Pinpoint the cell where the given text exists, returning its (X, Y) midpoint coordinate. 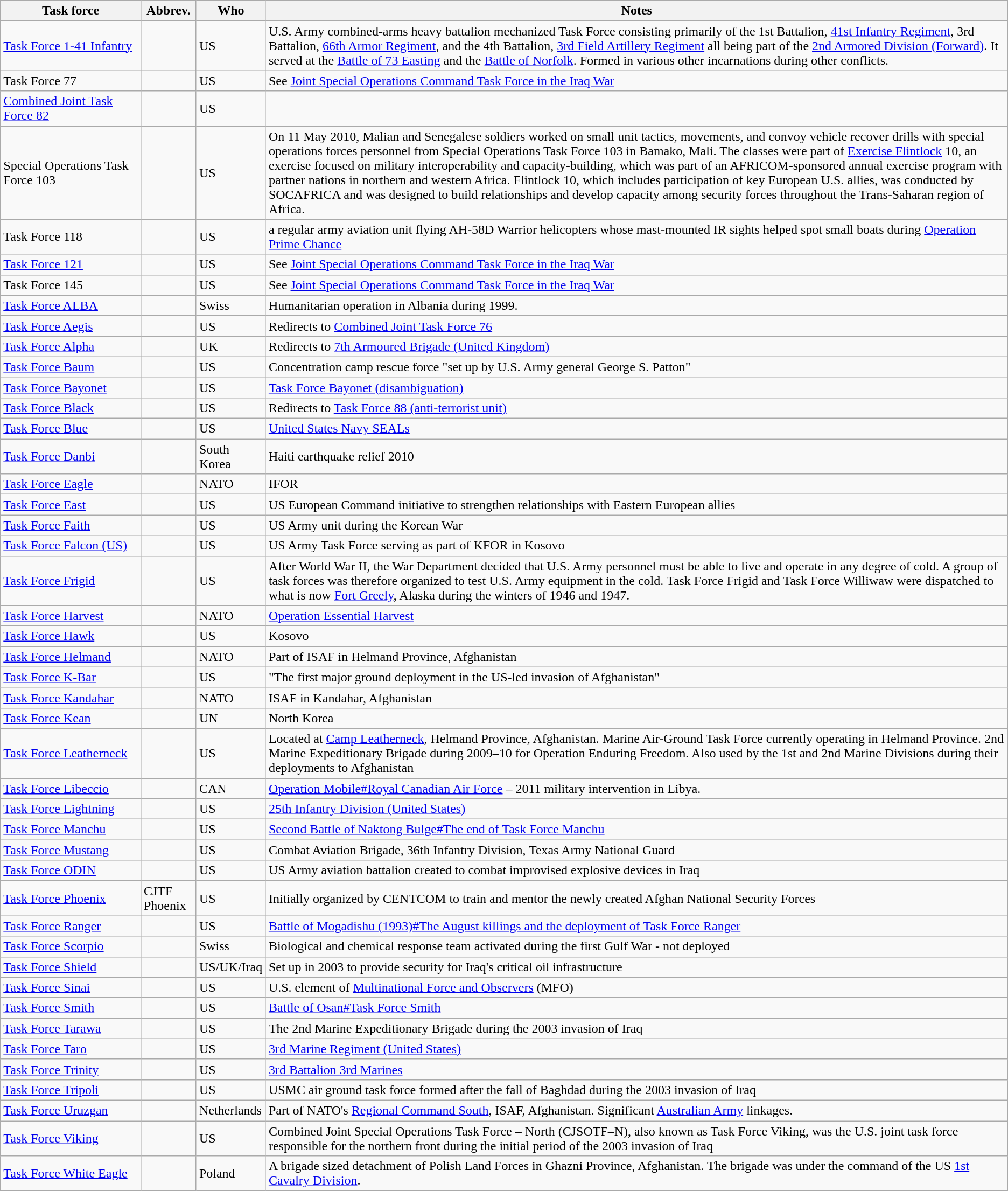
Task Force 1-41 Infantry (71, 46)
CAN (230, 788)
25th Infantry Division (United States) (636, 809)
3rd Battalion 3rd Marines (636, 1069)
Task Force Viking (71, 1138)
Task Force Alpha (71, 346)
Redirects to Task Force 88 (anti-terrorist unit) (636, 408)
Task Force 145 (71, 285)
Task Force Trinity (71, 1069)
Poland (230, 1173)
North Korea (636, 718)
3rd Marine Regiment (United States) (636, 1049)
Task Force Mustang (71, 850)
Operation Essential Harvest (636, 616)
"The first major ground deployment in the US-led invasion of Afghanistan" (636, 677)
IFOR (636, 484)
Redirects to 7th Armoured Brigade (United Kingdom) (636, 346)
Task Force East (71, 505)
Task Force Manchu (71, 830)
Task Force Smith (71, 1008)
Special Operations Task Force 103 (71, 172)
Haiti earthquake relief 2010 (636, 457)
Task Force Bayonet (71, 387)
Part of ISAF in Helmand Province, Afghanistan (636, 657)
Set up in 2003 to provide security for Iraq's critical oil infrastructure (636, 967)
UN (230, 718)
Task Force 121 (71, 264)
ISAF in Kandahar, Afghanistan (636, 698)
Netherlands (230, 1110)
Task Force Kean (71, 718)
Second Battle of Naktong Bulge#The end of Task Force Manchu (636, 830)
Kosovo (636, 636)
US European Command initiative to strengthen relationships with Eastern European allies (636, 505)
Task Force Tarawa (71, 1028)
Task Force Kandahar (71, 698)
United States Navy SEALs (636, 429)
US Army unit during the Korean War (636, 525)
Task Force Frigid (71, 581)
Task Force Eagle (71, 484)
Task Force Blue (71, 429)
UK (230, 346)
Task Force ODIN (71, 870)
Task force (71, 11)
Notes (636, 11)
Task Force Falcon (US) (71, 546)
Task Force Danbi (71, 457)
Battle of Osan#Task Force Smith (636, 1008)
Task Force Black (71, 408)
Task Force ALBA (71, 305)
Task Force Hawk (71, 636)
Task Force Phoenix (71, 899)
Initially organized by CENTCOM to train and mentor the newly created Afghan National Security Forces (636, 899)
Task Force Sinai (71, 987)
U.S. element of Multinational Force and Observers (MFO) (636, 987)
Task Force Bayonet (disambiguation) (636, 387)
CJTF Phoenix (168, 899)
Task Force Scorpio (71, 946)
Task Force K-Bar (71, 677)
Task Force Faith (71, 525)
Biological and chemical response team activated during the first Gulf War - not deployed (636, 946)
The 2nd Marine Expeditionary Brigade during the 2003 invasion of Iraq (636, 1028)
USMC air ground task force formed after the fall of Baghdad during the 2003 invasion of Iraq (636, 1090)
A brigade sized detachment of Polish Land Forces in Ghazni Province, Afghanistan. The brigade was under the command of the US 1st Cavalry Division. (636, 1173)
US Army aviation battalion created to combat improvised explosive devices in Iraq (636, 870)
Task Force Tripoli (71, 1090)
Task Force Ranger (71, 926)
Task Force 77 (71, 81)
Humanitarian operation in Albania during 1999. (636, 305)
Who (230, 11)
Task Force 118 (71, 237)
Task Force Lightning (71, 809)
US Army Task Force serving as part of KFOR in Kosovo (636, 546)
Task Force Shield (71, 967)
Task Force Harvest (71, 616)
Battle of Mogadishu (1993)#The August killings and the deployment of Task Force Ranger (636, 926)
Task Force Libeccio (71, 788)
Part of NATO's Regional Command South, ISAF, Afghanistan. Significant Australian Army linkages. (636, 1110)
Task Force Leatherneck (71, 753)
Concentration camp rescue force "set up by U.S. Army general George S. Patton" (636, 367)
Task Force Helmand (71, 657)
Combined Joint Task Force 82 (71, 109)
Task Force Aegis (71, 326)
Operation Mobile#Royal Canadian Air Force – 2011 military intervention in Libya. (636, 788)
Task Force Uruzgan (71, 1110)
Combat Aviation Brigade, 36th Infantry Division, Texas Army National Guard (636, 850)
Task Force Taro (71, 1049)
South Korea (230, 457)
Task Force Baum (71, 367)
a regular army aviation unit flying AH-58D Warrior helicopters whose mast-mounted IR sights helped spot small boats during Operation Prime Chance (636, 237)
Redirects to Combined Joint Task Force 76 (636, 326)
US/UK/Iraq (230, 967)
Task Force White Eagle (71, 1173)
Abbrev. (168, 11)
